Return the (x, y) coordinate for the center point of the cell that contains the specified text.  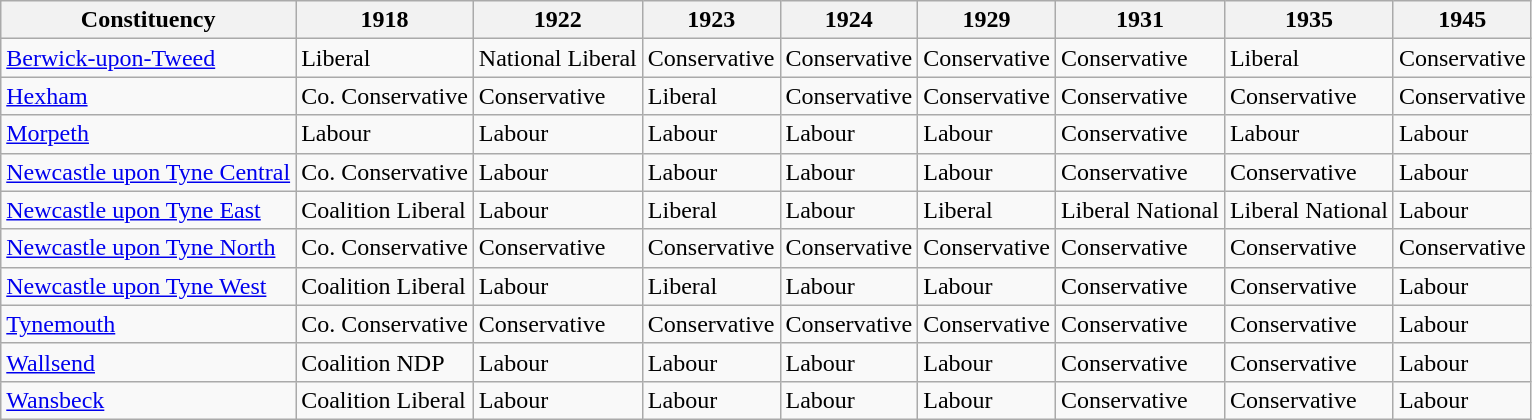
Hexham (148, 96)
Berwick-upon-Tweed (148, 58)
Wallsend (148, 362)
Newcastle upon Tyne Central (148, 172)
1923 (711, 20)
Wansbeck (148, 400)
1931 (1140, 20)
1918 (385, 20)
1945 (1462, 20)
National Liberal (558, 58)
1924 (849, 20)
Morpeth (148, 134)
1935 (1308, 20)
Coalition NDP (385, 362)
1929 (987, 20)
Newcastle upon Tyne East (148, 210)
Newcastle upon Tyne West (148, 286)
Newcastle upon Tyne North (148, 248)
Tynemouth (148, 324)
1922 (558, 20)
Constituency (148, 20)
